Find where the given text appears and provide that cell's center as [x, y] coordinate. 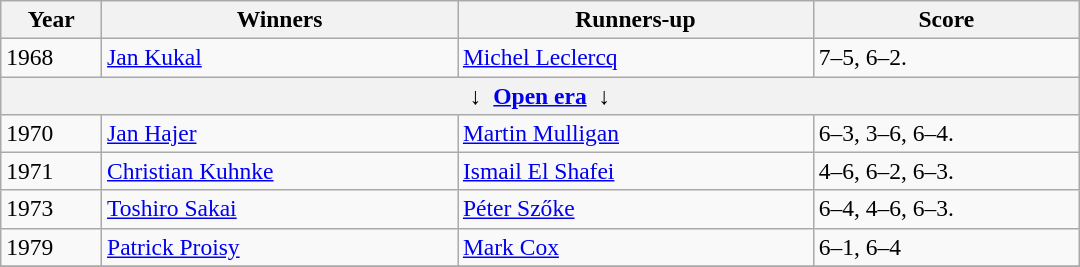
1979 [52, 247]
1973 [52, 209]
Ismail El Shafei [636, 171]
1971 [52, 171]
6–1, 6–4 [946, 247]
Jan Hajer [280, 133]
Runners-up [636, 19]
Winners [280, 19]
Mark Cox [636, 247]
Martin Mulligan [636, 133]
Péter Szőke [636, 209]
Jan Kukal [280, 57]
Toshiro Sakai [280, 209]
7–5, 6–2. [946, 57]
↓ Open era ↓ [540, 95]
Year [52, 19]
Christian Kuhnke [280, 171]
Patrick Proisy [280, 247]
6–4, 4–6, 6–3. [946, 209]
6–3, 3–6, 6–4. [946, 133]
1968 [52, 57]
Score [946, 19]
Michel Leclercq [636, 57]
1970 [52, 133]
4–6, 6–2, 6–3. [946, 171]
